Output the [X, Y] coordinate of the center of the cell containing the given text.  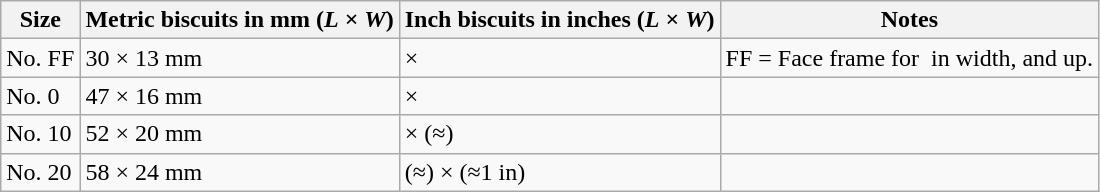
FF = Face frame for in width, and up. [910, 58]
52 × 20 mm [240, 134]
No. 20 [40, 172]
× (≈) [560, 134]
30 × 13 mm [240, 58]
Metric biscuits in mm (L × W) [240, 20]
Size [40, 20]
No. 0 [40, 96]
(≈) × (≈1 in) [560, 172]
47 × 16 mm [240, 96]
58 × 24 mm [240, 172]
No. 10 [40, 134]
No. FF [40, 58]
Inch biscuits in inches (L × W) [560, 20]
Notes [910, 20]
